Find where the given text appears and provide that cell's center as (x, y) coordinate. 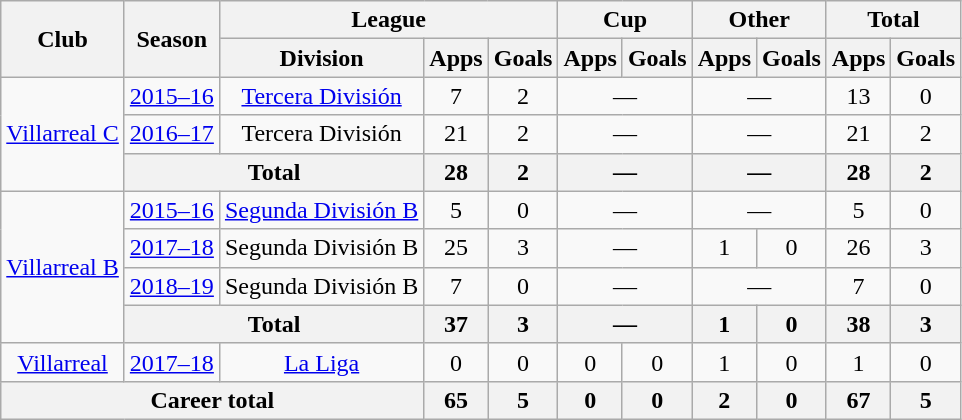
La Liga (321, 362)
26 (858, 248)
Cup (625, 20)
67 (858, 400)
Villarreal (63, 362)
Club (63, 39)
Division (321, 58)
Other (759, 20)
2016–17 (172, 134)
Season (172, 39)
37 (456, 324)
13 (858, 96)
65 (456, 400)
2018–19 (172, 286)
25 (456, 248)
Villarreal C (63, 134)
Career total (212, 400)
38 (858, 324)
League (388, 20)
Villarreal B (63, 267)
